Identify which cell holds the provided text, then report its [X, Y] central coordinate. 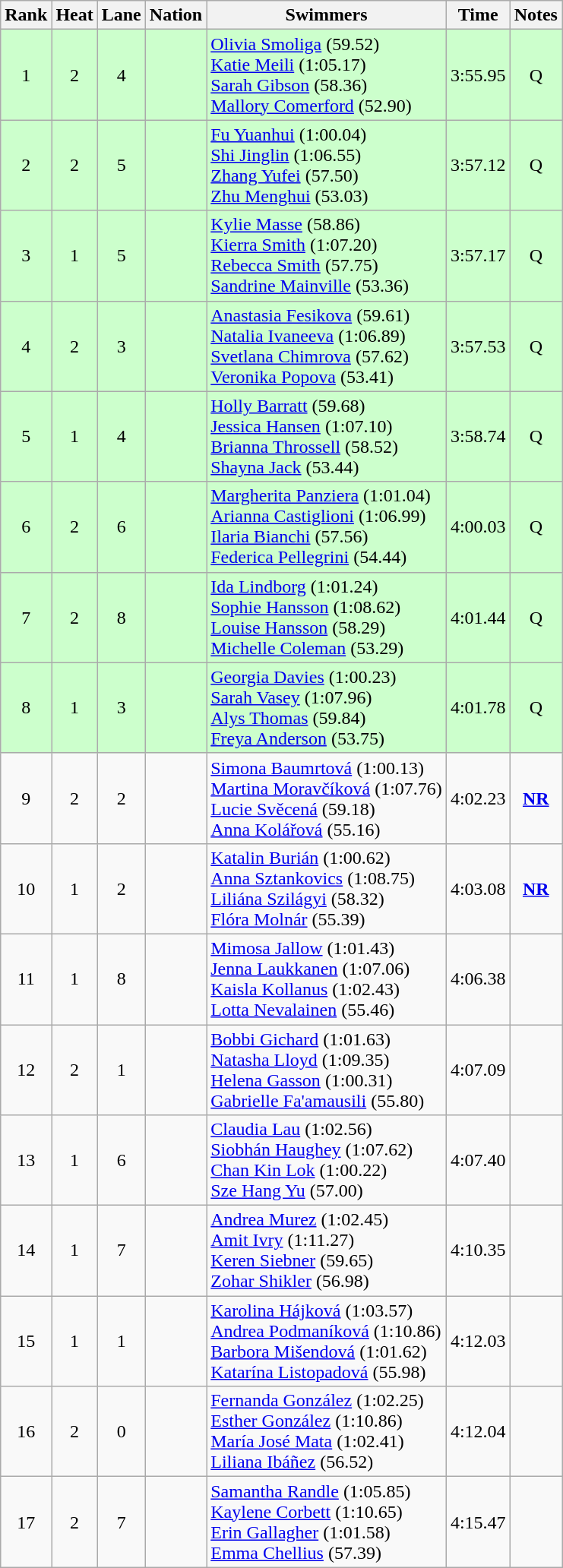
13 [26, 1161]
Simona Baumrtová (1:00.13)Martina Moravčíková (1:07.76)Lucie Svěcená (59.18)Anna Kolářová (55.16) [327, 798]
Kylie Masse (58.86)Kierra Smith (1:07.20)Rebecca Smith (57.75)Sandrine Mainville (53.36) [327, 255]
17 [26, 1522]
9 [26, 798]
Mimosa Jallow (1:01.43)Jenna Laukkanen (1:07.06)Kaisla Kollanus (1:02.43)Lotta Nevalainen (55.46) [327, 978]
Fu Yuanhui (1:00.04)Shi Jinglin (1:06.55)Zhang Yufei (57.50)Zhu Menghui (53.03) [327, 166]
4:12.03 [478, 1342]
Notes [536, 15]
14 [26, 1250]
Time [478, 15]
Claudia Lau (1:02.56)Siobhán Haughey (1:07.62)Chan Kin Lok (1:00.22)Sze Hang Yu (57.00) [327, 1161]
3:57.17 [478, 255]
Georgia Davies (1:00.23)Sarah Vasey (1:07.96)Alys Thomas (59.84)Freya Anderson (53.75) [327, 708]
0 [122, 1431]
4:12.04 [478, 1431]
16 [26, 1431]
3:58.74 [478, 436]
Margherita Panziera (1:01.04)Arianna Castiglioni (1:06.99)Ilaria Bianchi (57.56)Federica Pellegrini (54.44) [327, 527]
Heat [74, 15]
3:57.12 [478, 166]
4:01.78 [478, 708]
15 [26, 1342]
4:03.08 [478, 889]
Ida Lindborg (1:01.24)Sophie Hansson (1:08.62)Louise Hansson (58.29)Michelle Coleman (53.29) [327, 617]
Karolina Hájková (1:03.57)Andrea Podmaníková (1:10.86)Barbora Mišendová (1:01.62)Katarína Listopadová (55.98) [327, 1342]
Swimmers [327, 15]
4:07.09 [478, 1070]
3:55.95 [478, 74]
4:15.47 [478, 1522]
10 [26, 889]
Bobbi Gichard (1:01.63)Natasha Lloyd (1:09.35)Helena Gasson (1:00.31)Gabrielle Fa'amausili (55.80) [327, 1070]
11 [26, 978]
Rank [26, 15]
4:10.35 [478, 1250]
Nation [176, 15]
Fernanda González (1:02.25)Esther González (1:10.86)María José Mata (1:02.41)Liliana Ibáñez (56.52) [327, 1431]
12 [26, 1070]
Andrea Murez (1:02.45)Amit Ivry (1:11.27)Keren Siebner (59.65)Zohar Shikler (56.98) [327, 1250]
Samantha Randle (1:05.85)Kaylene Corbett (1:10.65)Erin Gallagher (1:01.58)Emma Chellius (57.39) [327, 1522]
4:01.44 [478, 617]
4:02.23 [478, 798]
Anastasia Fesikova (59.61)Natalia Ivaneeva (1:06.89)Svetlana Chimrova (57.62)Veronika Popova (53.41) [327, 346]
Olivia Smoliga (59.52)Katie Meili (1:05.17)Sarah Gibson (58.36)Mallory Comerford (52.90) [327, 74]
Holly Barratt (59.68)Jessica Hansen (1:07.10)Brianna Throssell (58.52)Shayna Jack (53.44) [327, 436]
4:07.40 [478, 1161]
Lane [122, 15]
4:00.03 [478, 527]
4:06.38 [478, 978]
3:57.53 [478, 346]
Katalin Burián (1:00.62)Anna Sztankovics (1:08.75)Liliána Szilágyi (58.32)Flóra Molnár (55.39) [327, 889]
